Find where the given text appears and provide that cell's center as (x, y) coordinate. 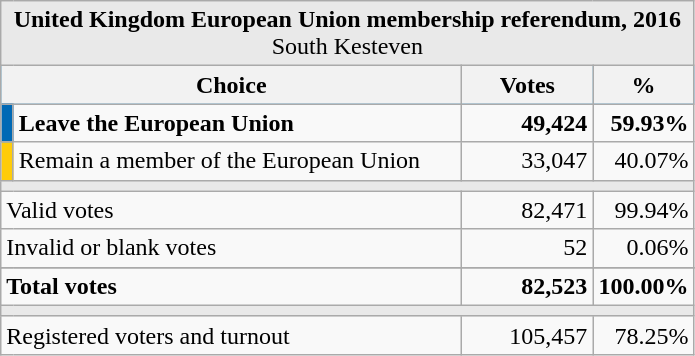
52 (528, 248)
40.07% (644, 161)
82,471 (528, 210)
59.93% (644, 123)
Total votes (232, 286)
Remain a member of the European Union (237, 161)
78.25% (644, 335)
Votes (528, 85)
49,424 (528, 123)
Leave the European Union (237, 123)
Valid votes (232, 210)
82,523 (528, 286)
Registered voters and turnout (232, 335)
% (644, 85)
33,047 (528, 161)
0.06% (644, 248)
100.00% (644, 286)
United Kingdom European Union membership referendum, 2016 South Kesteven (348, 34)
Choice (232, 85)
105,457 (528, 335)
Invalid or blank votes (232, 248)
99.94% (644, 210)
